Scan for the cell matching the given text and deliver its [x, y] coordinate at center. 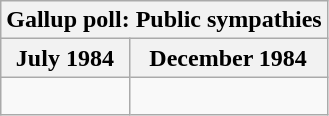
December 1984 [228, 58]
Gallup poll: Public sympathies [164, 20]
July 1984 [65, 58]
